Detect which cell encompasses the target text, then output its [X, Y] center coordinate. 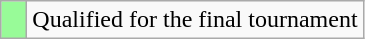
Qualified for the final tournament [195, 20]
